Provide the (X, Y) coordinate of the cell's center where the given text is located.  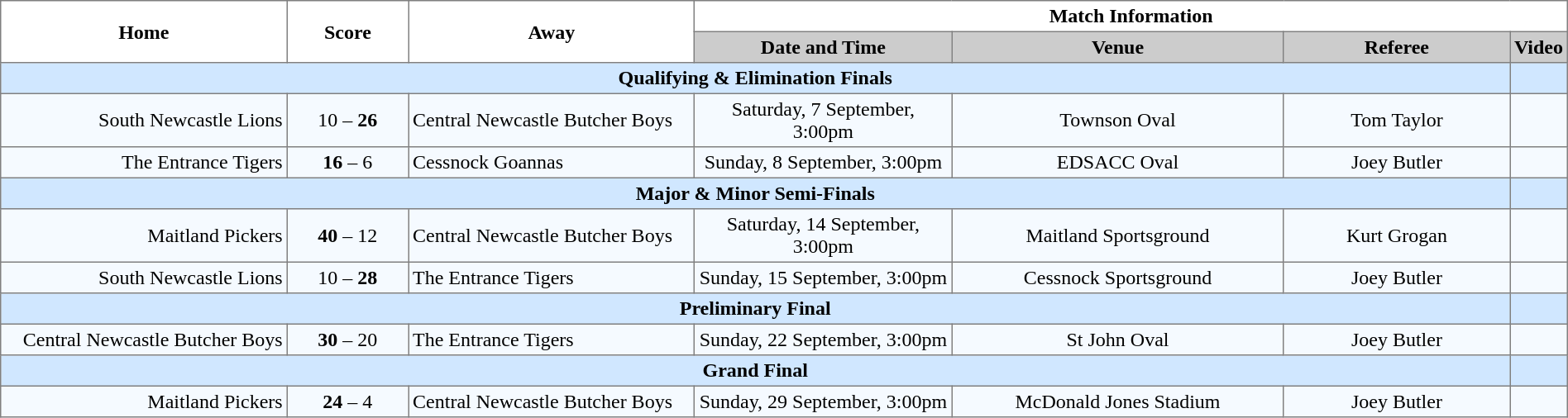
Referee (1396, 47)
40 – 12 (347, 235)
Home (144, 31)
Major & Minor Semi-Finals (756, 193)
Away (552, 31)
Sunday, 22 September, 3:00pm (824, 340)
Maitland Sportsground (1118, 235)
Saturday, 14 September, 3:00pm (824, 235)
Grand Final (756, 371)
Sunday, 29 September, 3:00pm (824, 401)
Match Information (1131, 17)
Date and Time (824, 47)
24 – 4 (347, 401)
30 – 20 (347, 340)
Sunday, 8 September, 3:00pm (824, 163)
10 – 26 (347, 120)
Preliminary Final (756, 309)
McDonald Jones Stadium (1118, 401)
16 – 6 (347, 163)
Saturday, 7 September, 3:00pm (824, 120)
Score (347, 31)
Tom Taylor (1396, 120)
Townson Oval (1118, 120)
10 – 28 (347, 278)
Cessnock Sportsground (1118, 278)
Qualifying & Elimination Finals (756, 78)
Venue (1118, 47)
Sunday, 15 September, 3:00pm (824, 278)
Video (1539, 47)
St John Oval (1118, 340)
Cessnock Goannas (552, 163)
Kurt Grogan (1396, 235)
EDSACC Oval (1118, 163)
